Output the [x, y] coordinate of the center of the cell containing the given text.  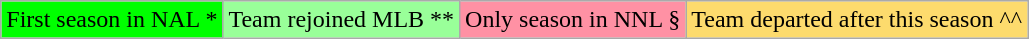
Team departed after this season ^^ [857, 20]
Team rejoined MLB ** [342, 20]
Only season in NNL § [573, 20]
First season in NAL * [112, 20]
